Determine the (X, Y) coordinate at the center of the cell enclosing the given text.  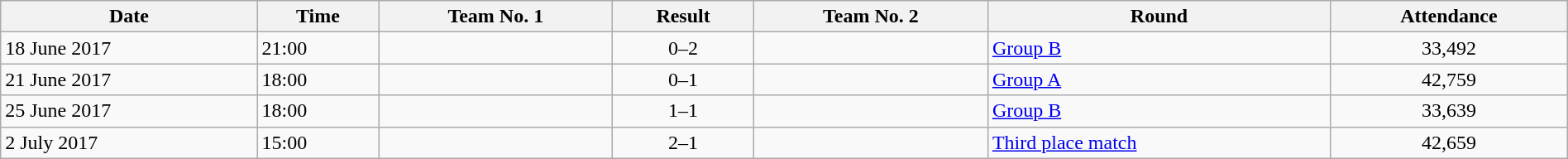
25 June 2017 (129, 111)
Attendance (1449, 17)
1–1 (683, 111)
21:00 (318, 48)
33,639 (1449, 111)
Date (129, 17)
Team No. 1 (496, 17)
Time (318, 17)
2 July 2017 (129, 142)
0–1 (683, 79)
Result (683, 17)
33,492 (1449, 48)
0–2 (683, 48)
Round (1159, 17)
Third place match (1159, 142)
21 June 2017 (129, 79)
42,759 (1449, 79)
18 June 2017 (129, 48)
2–1 (683, 142)
15:00 (318, 142)
Group A (1159, 79)
Team No. 2 (870, 17)
42,659 (1449, 142)
